Locate the cell with the specified text and output its [X, Y] center coordinate. 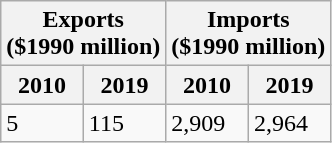
2,909 [208, 123]
115 [124, 123]
Imports($1990 million) [248, 34]
2,964 [290, 123]
5 [42, 123]
Exports($1990 million) [84, 34]
